Output the [x, y] coordinate of the center of the cell containing the given text.  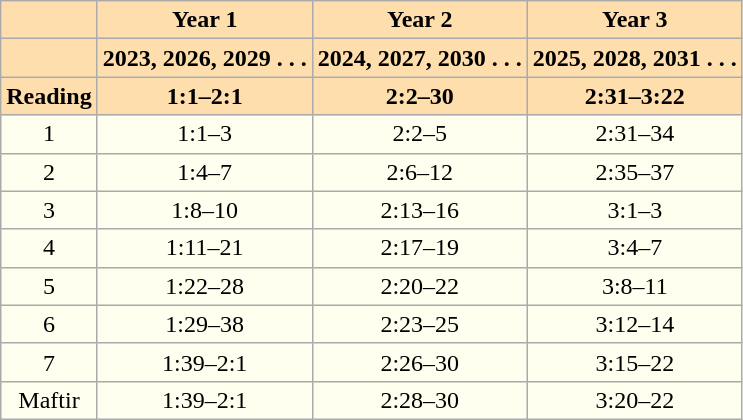
6 [49, 324]
5 [49, 286]
3:20–22 [634, 400]
2:17–19 [420, 248]
Reading [49, 96]
2:31–3:22 [634, 96]
2:2–5 [420, 134]
2:20–22 [420, 286]
7 [49, 362]
2:13–16 [420, 210]
2 [49, 172]
Year 2 [420, 20]
Year 3 [634, 20]
3:8–11 [634, 286]
1:29–38 [204, 324]
Year 1 [204, 20]
1:11–21 [204, 248]
3 [49, 210]
2025, 2028, 2031 . . . [634, 58]
4 [49, 248]
2:35–37 [634, 172]
1:22–28 [204, 286]
2024, 2027, 2030 . . . [420, 58]
2023, 2026, 2029 . . . [204, 58]
3:15–22 [634, 362]
Maftir [49, 400]
2:31–34 [634, 134]
1:4–7 [204, 172]
3:1–3 [634, 210]
1:1–3 [204, 134]
3:4–7 [634, 248]
1:8–10 [204, 210]
1:1–2:1 [204, 96]
1 [49, 134]
2:2–30 [420, 96]
2:26–30 [420, 362]
2:6–12 [420, 172]
2:23–25 [420, 324]
2:28–30 [420, 400]
3:12–14 [634, 324]
